For the text-containing cell, return its midpoint in [x, y] coordinate format. 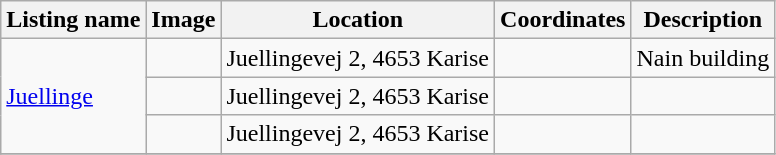
Listing name [74, 20]
Nain building [703, 58]
Image [184, 20]
Juellinge [74, 96]
Description [703, 20]
Location [358, 20]
Coordinates [563, 20]
